Return the (X, Y) coordinate for the center point of the cell that contains the specified text.  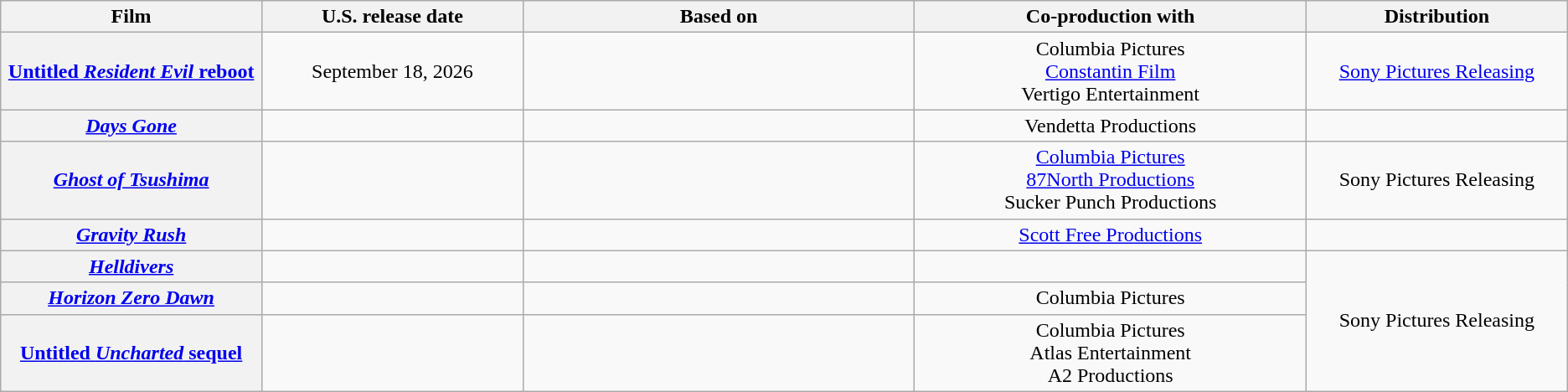
September 18, 2026 (392, 71)
Columbia Pictures (1111, 298)
Days Gone (132, 126)
Based on (719, 17)
Columbia Pictures87North ProductionsSucker Punch Productions (1111, 180)
Gravity Rush (132, 235)
Untitled Resident Evil reboot (132, 71)
Columbia PicturesConstantin FilmVertigo Entertainment (1111, 71)
Vendetta Productions (1111, 126)
Co-production with (1111, 17)
Horizon Zero Dawn (132, 298)
Helldivers (132, 266)
Columbia PicturesAtlas EntertainmentA2 Productions (1111, 353)
Scott Free Productions (1111, 235)
Untitled Uncharted sequel (132, 353)
Ghost of Tsushima (132, 180)
Film (132, 17)
U.S. release date (392, 17)
Distribution (1436, 17)
